Capture the cell that displays the provided text and extract its [X, Y] central coordinate. 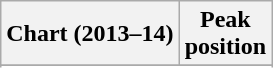
Chart (2013–14) [90, 34]
Peakposition [225, 34]
